Identify which cell holds the provided text, then report its (x, y) central coordinate. 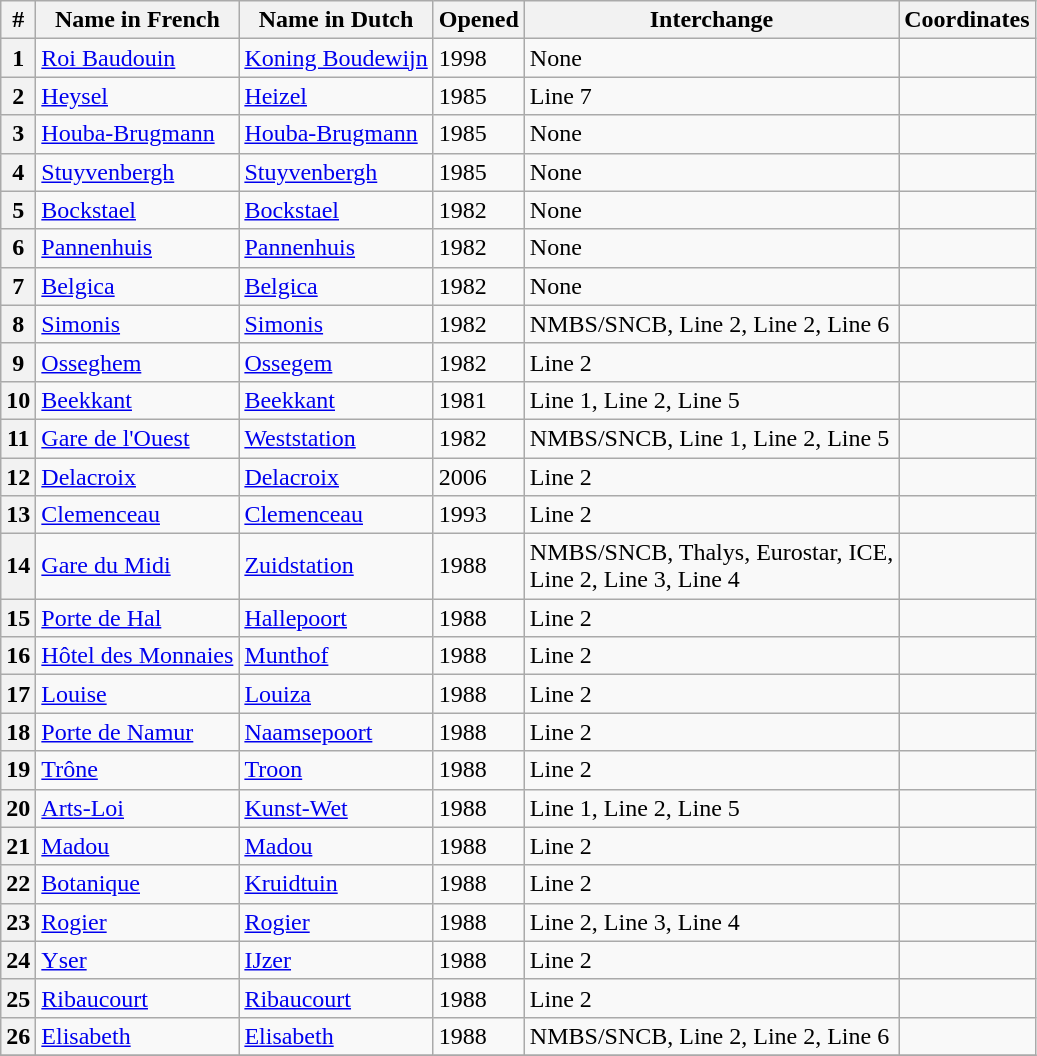
Botanique (138, 884)
Line 2, Line 3, Line 4 (711, 922)
Opened (478, 20)
1998 (478, 58)
12 (18, 477)
Munthof (336, 656)
Line 7 (711, 96)
1981 (478, 400)
Name in French (138, 20)
Interchange (711, 20)
6 (18, 248)
Hallepoort (336, 618)
8 (18, 324)
14 (18, 566)
Heysel (138, 96)
IJzer (336, 960)
NMBS/SNCB, Line 1, Line 2, Line 5 (711, 438)
Name in Dutch (336, 20)
Gare de l'Ouest (138, 438)
22 (18, 884)
Koning Boudewijn (336, 58)
20 (18, 808)
13 (18, 515)
Roi Baudouin (138, 58)
Porte de Namur (138, 732)
Porte de Hal (138, 618)
Troon (336, 770)
Kruidtuin (336, 884)
Heizel (336, 96)
24 (18, 960)
Gare du Midi (138, 566)
2006 (478, 477)
19 (18, 770)
25 (18, 998)
Louiza (336, 694)
23 (18, 922)
7 (18, 286)
3 (18, 134)
16 (18, 656)
Naamsepoort (336, 732)
5 (18, 210)
15 (18, 618)
Hôtel des Monnaies (138, 656)
Louise (138, 694)
Kunst-Wet (336, 808)
# (18, 20)
1993 (478, 515)
Weststation (336, 438)
Ossegem (336, 362)
Coordinates (967, 20)
2 (18, 96)
Zuidstation (336, 566)
1 (18, 58)
10 (18, 400)
11 (18, 438)
4 (18, 172)
Yser (138, 960)
NMBS/SNCB, Thalys, Eurostar, ICE, Line 2, Line 3, Line 4 (711, 566)
Arts-Loi (138, 808)
18 (18, 732)
21 (18, 846)
Trône (138, 770)
9 (18, 362)
Osseghem (138, 362)
17 (18, 694)
26 (18, 1036)
